Detect which cell encompasses the target text, then output its (x, y) center coordinate. 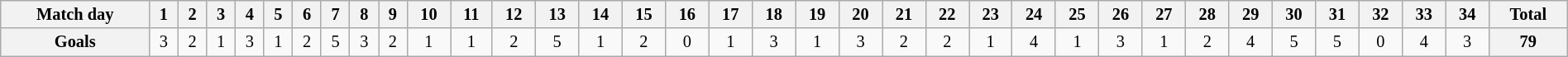
7 (336, 14)
19 (817, 14)
25 (1077, 14)
34 (1467, 14)
9 (394, 14)
11 (471, 14)
23 (991, 14)
30 (1293, 14)
22 (947, 14)
14 (600, 14)
29 (1250, 14)
12 (514, 14)
79 (1528, 42)
10 (428, 14)
13 (557, 14)
17 (730, 14)
Total (1528, 14)
33 (1424, 14)
Goals (75, 42)
32 (1380, 14)
6 (308, 14)
8 (364, 14)
26 (1121, 14)
31 (1337, 14)
16 (687, 14)
Match day (75, 14)
21 (904, 14)
15 (643, 14)
28 (1207, 14)
27 (1164, 14)
24 (1034, 14)
18 (773, 14)
20 (860, 14)
